Extract the (X, Y) coordinate from the center of the cell holding the provided text.  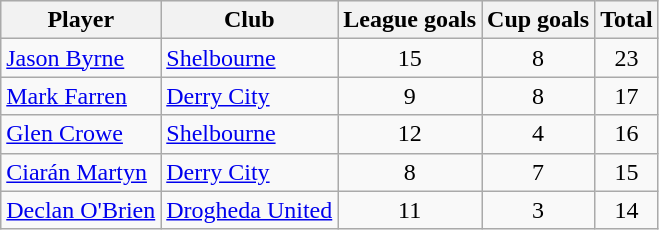
7 (538, 172)
Cup goals (538, 20)
Mark Farren (81, 96)
12 (410, 134)
Glen Crowe (81, 134)
Drogheda United (250, 210)
Declan O'Brien (81, 210)
23 (627, 58)
16 (627, 134)
Ciarán Martyn (81, 172)
Total (627, 20)
14 (627, 210)
11 (410, 210)
League goals (410, 20)
Club (250, 20)
17 (627, 96)
Jason Byrne (81, 58)
Player (81, 20)
9 (410, 96)
4 (538, 134)
3 (538, 210)
